Identify which cell holds the provided text, then report its (x, y) central coordinate. 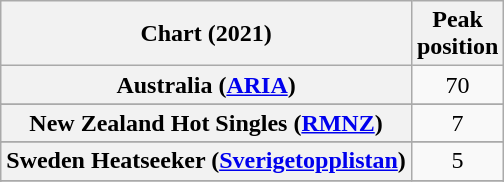
Sweden Heatseeker (Sverigetopplistan) (206, 161)
Peakposition (457, 34)
Chart (2021) (206, 34)
7 (457, 123)
5 (457, 161)
70 (457, 85)
New Zealand Hot Singles (RMNZ) (206, 123)
Australia (ARIA) (206, 85)
